Identify which cell holds the provided text, then report its [x, y] central coordinate. 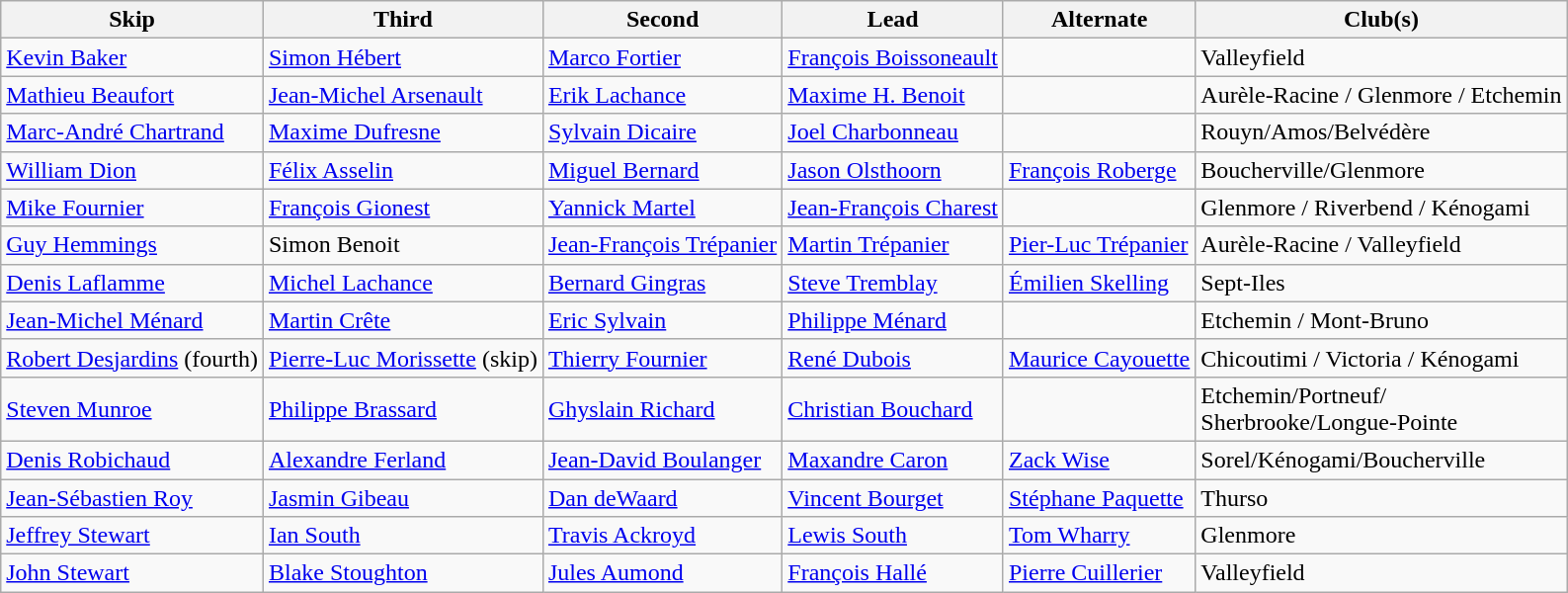
William Dion [132, 170]
Lewis South [893, 536]
Thierry Fournier [662, 358]
Etchemin / Mont-Bruno [1381, 320]
Maxime Dufresne [403, 132]
Jean-François Trépanier [662, 245]
Michel Lachance [403, 283]
Christian Bouchard [893, 409]
Aurèle-Racine / Valleyfield [1381, 245]
Erik Lachance [662, 95]
Maxandre Caron [893, 460]
Pier-Luc Trépanier [1099, 245]
Jean-Sébastien Roy [132, 497]
Robert Desjardins (fourth) [132, 358]
Jules Aumond [662, 573]
Aurèle-Racine / Glenmore / Etchemin [1381, 95]
Steven Munroe [132, 409]
Martin Crête [403, 320]
Guy Hemmings [132, 245]
Jean-Michel Arsenault [403, 95]
John Stewart [132, 573]
Miguel Bernard [662, 170]
Maxime H. Benoit [893, 95]
Jason Olsthoorn [893, 170]
Pierre-Luc Morissette (skip) [403, 358]
Chicoutimi / Victoria / Kénogami [1381, 358]
Travis Ackroyd [662, 536]
Philippe Ménard [893, 320]
Philippe Brassard [403, 409]
Second [662, 20]
Denis Laflamme [132, 283]
Club(s) [1381, 20]
Pierre Cuillerier [1099, 573]
Eric Sylvain [662, 320]
François Roberge [1099, 170]
Skip [132, 20]
Lead [893, 20]
Félix Asselin [403, 170]
Etchemin/Portneuf/Sherbrooke/Longue-Pointe [1381, 409]
Marco Fortier [662, 57]
Jasmin Gibeau [403, 497]
Steve Tremblay [893, 283]
Stéphane Paquette [1099, 497]
Joel Charbonneau [893, 132]
Jean-François Charest [893, 208]
Thurso [1381, 497]
Denis Robichaud [132, 460]
Yannick Martel [662, 208]
Maurice Cayouette [1099, 358]
Tom Wharry [1099, 536]
Third [403, 20]
Glenmore / Riverbend / Kénogami [1381, 208]
Ian South [403, 536]
Dan deWaard [662, 497]
René Dubois [893, 358]
François Hallé [893, 573]
Bernard Gingras [662, 283]
Simon Hébert [403, 57]
Alternate [1099, 20]
Glenmore [1381, 536]
Rouyn/Amos/Belvédère [1381, 132]
Émilien Skelling [1099, 283]
Zack Wise [1099, 460]
Boucherville/Glenmore [1381, 170]
Jean-David Boulanger [662, 460]
Vincent Bourget [893, 497]
Mike Fournier [132, 208]
François Gionest [403, 208]
Jean-Michel Ménard [132, 320]
Jeffrey Stewart [132, 536]
Ghyslain Richard [662, 409]
Marc-André Chartrand [132, 132]
Blake Stoughton [403, 573]
Martin Trépanier [893, 245]
Mathieu Beaufort [132, 95]
Sylvain Dicaire [662, 132]
Simon Benoit [403, 245]
Alexandre Ferland [403, 460]
Sept-Iles [1381, 283]
Sorel/Kénogami/Boucherville [1381, 460]
François Boissoneault [893, 57]
Kevin Baker [132, 57]
